Return [x, y] of the center of cell containing provided text 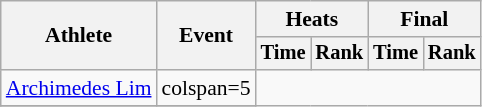
colspan=5 [206, 88]
Archimedes Lim [79, 88]
Event [206, 36]
Athlete [79, 36]
Heats [312, 19]
Final [424, 19]
